Find where the given text appears and provide that cell's center as (X, Y) coordinate. 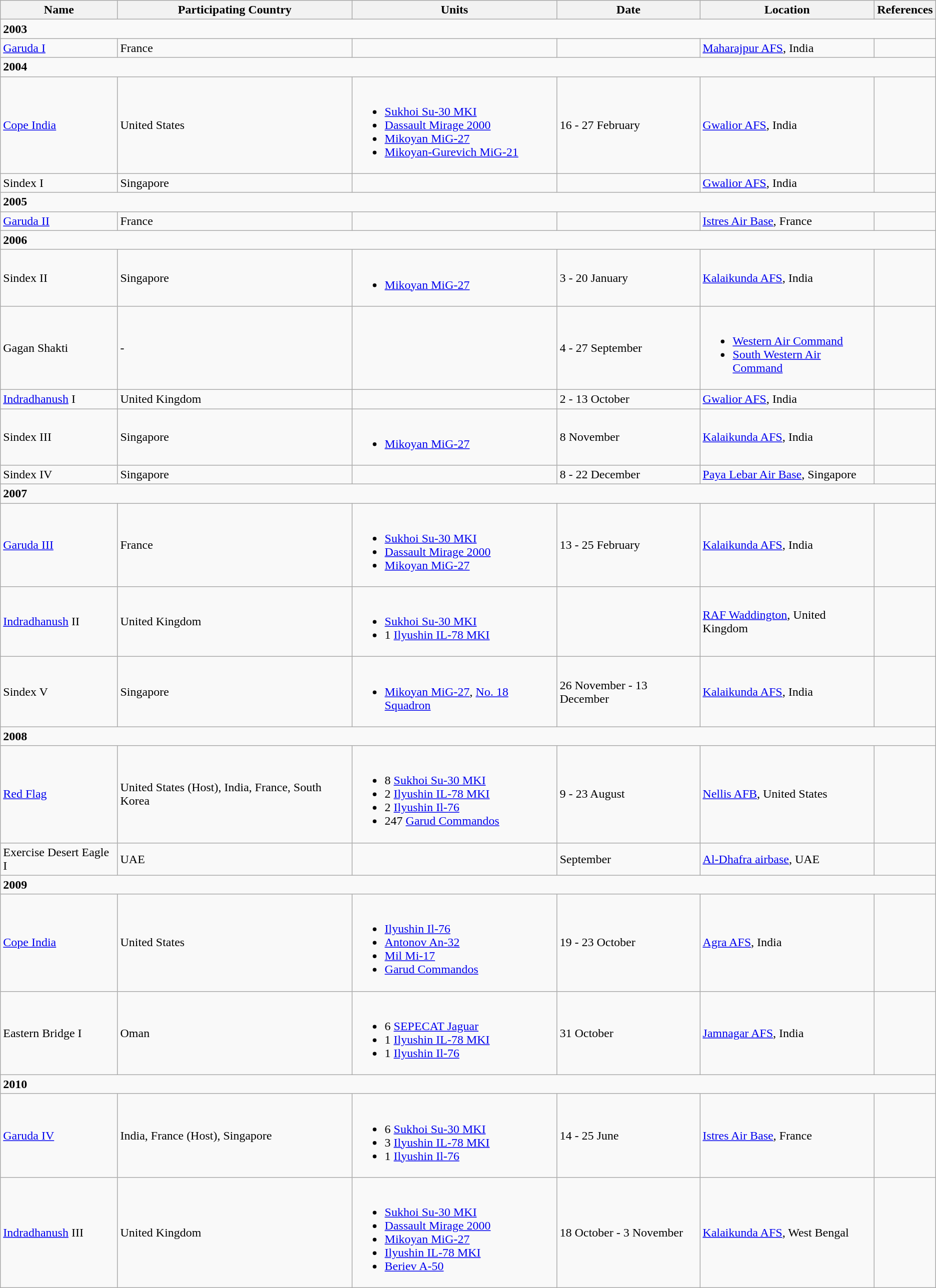
Eastern Bridge I (59, 1033)
Indradhanush III (59, 1233)
Location (787, 10)
Sukhoi Su-30 MKIDassault Mirage 2000Mikoyan MiG-27 (454, 545)
September (628, 859)
3 - 20 January (628, 278)
Paya Lebar Air Base, Singapore (787, 475)
Al-Dhafra airbase, UAE (787, 859)
References (905, 10)
2010 (468, 1084)
Maharajpur AFS, India (787, 48)
6 Sukhoi Su-30 MKI3 Ilyushin IL-78 MKI1 Ilyushin Il-76 (454, 1136)
Indradhanush II (59, 622)
8 - 22 December (628, 475)
Sindex II (59, 278)
8 November (628, 437)
14 - 25 June (628, 1136)
31 October (628, 1033)
UAE (235, 859)
16 - 27 February (628, 125)
Jamnagar AFS, India (787, 1033)
Garuda IV (59, 1136)
Exercise Desert Eagle I (59, 859)
2004 (468, 67)
Garuda II (59, 221)
Garuda III (59, 545)
18 October - 3 November (628, 1233)
8 Sukhoi Su-30 MKI2 Ilyushin IL-78 MKI2 Ilyushin Il-76247 Garud Commandos (454, 794)
2008 (468, 736)
13 - 25 February (628, 545)
Sindex I (59, 183)
Sukhoi Su-30 MKI1 Ilyushin IL-78 MKI (454, 622)
Name (59, 10)
19 - 23 October (628, 943)
2007 (468, 494)
2005 (468, 202)
Sukhoi Su-30 MKIDassault Mirage 2000Mikoyan MiG-27Mikoyan-Gurevich MiG-21 (454, 125)
9 - 23 August (628, 794)
Western Air CommandSouth Western Air Command (787, 348)
Red Flag (59, 794)
United States (Host), India, France, South Korea (235, 794)
2006 (468, 240)
2009 (468, 885)
2 - 13 October (628, 399)
Sukhoi Su-30 MKIDassault Mirage 2000Mikoyan MiG-27Ilyushin IL-78 MKIBeriev A-50 (454, 1233)
2003 (468, 29)
Sindex IV (59, 475)
6 SEPECAT Jaguar1 Ilyushin IL-78 MKI1 Ilyushin Il-76 (454, 1033)
Participating Country (235, 10)
Date (628, 10)
Agra AFS, India (787, 943)
- (235, 348)
Indradhanush I (59, 399)
4 - 27 September (628, 348)
Ilyushin Il-76Antonov An-32Mil Mi-17Garud Commandos (454, 943)
Nellis AFB, United States (787, 794)
Oman (235, 1033)
Kalaikunda AFS, West Bengal (787, 1233)
RAF Waddington, United Kingdom (787, 622)
India, France (Host), Singapore (235, 1136)
Mikoyan MiG-27, No. 18 Squadron (454, 692)
Garuda I (59, 48)
Sindex III (59, 437)
26 November - 13 December (628, 692)
Units (454, 10)
Gagan Shakti (59, 348)
Sindex V (59, 692)
